Scan for the cell matching the given text and deliver its (X, Y) coordinate at center. 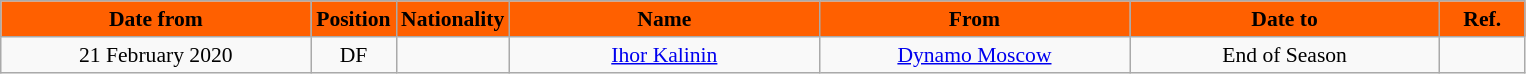
End of Season (1285, 55)
Nationality (452, 19)
Name (664, 19)
Ref. (1482, 19)
Ihor Kalinin (664, 55)
Date to (1285, 19)
DF (354, 55)
21 February 2020 (156, 55)
Dynamo Moscow (974, 55)
From (974, 19)
Date from (156, 19)
Position (354, 19)
